Return the [X, Y] coordinate for the center point of the cell that contains the specified text.  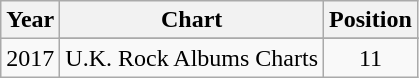
11 [371, 58]
Chart [192, 20]
Position [371, 20]
2017 [30, 58]
Year [30, 20]
U.K. Rock Albums Charts [192, 58]
